Detect which cell encompasses the target text, then output its (X, Y) center coordinate. 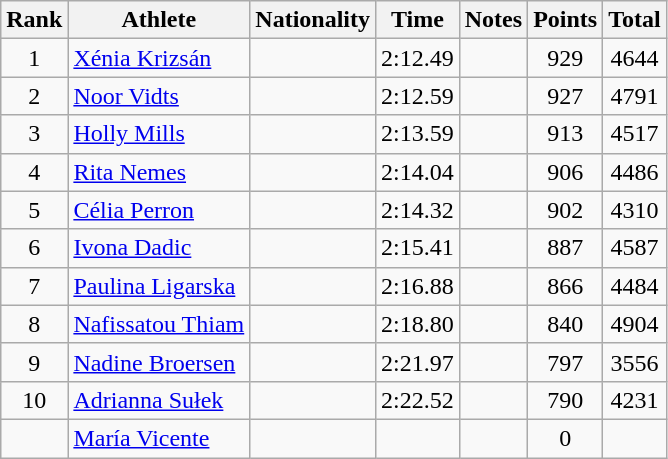
Athlete (159, 20)
4231 (635, 400)
Time (418, 20)
913 (566, 134)
1 (34, 58)
Ivona Dadic (159, 248)
Célia Perron (159, 210)
Noor Vidts (159, 96)
2:18.80 (418, 324)
866 (566, 286)
2 (34, 96)
8 (34, 324)
2:15.41 (418, 248)
Adrianna Sułek (159, 400)
4517 (635, 134)
6 (34, 248)
9 (34, 362)
2:14.32 (418, 210)
Xénia Krizsán (159, 58)
Nationality (313, 20)
4 (34, 172)
4310 (635, 210)
Total (635, 20)
Holly Mills (159, 134)
902 (566, 210)
929 (566, 58)
840 (566, 324)
Nadine Broersen (159, 362)
Rita Nemes (159, 172)
4904 (635, 324)
Paulina Ligarska (159, 286)
2:12.59 (418, 96)
906 (566, 172)
Points (566, 20)
Notes (493, 20)
4587 (635, 248)
Nafissatou Thiam (159, 324)
0 (566, 438)
797 (566, 362)
2:22.52 (418, 400)
10 (34, 400)
927 (566, 96)
4791 (635, 96)
María Vicente (159, 438)
4486 (635, 172)
2:12.49 (418, 58)
2:21.97 (418, 362)
4484 (635, 286)
887 (566, 248)
Rank (34, 20)
7 (34, 286)
2:13.59 (418, 134)
5 (34, 210)
2:16.88 (418, 286)
4644 (635, 58)
790 (566, 400)
2:14.04 (418, 172)
3556 (635, 362)
3 (34, 134)
